Output the (x, y) coordinate of the center of the cell containing the given text.  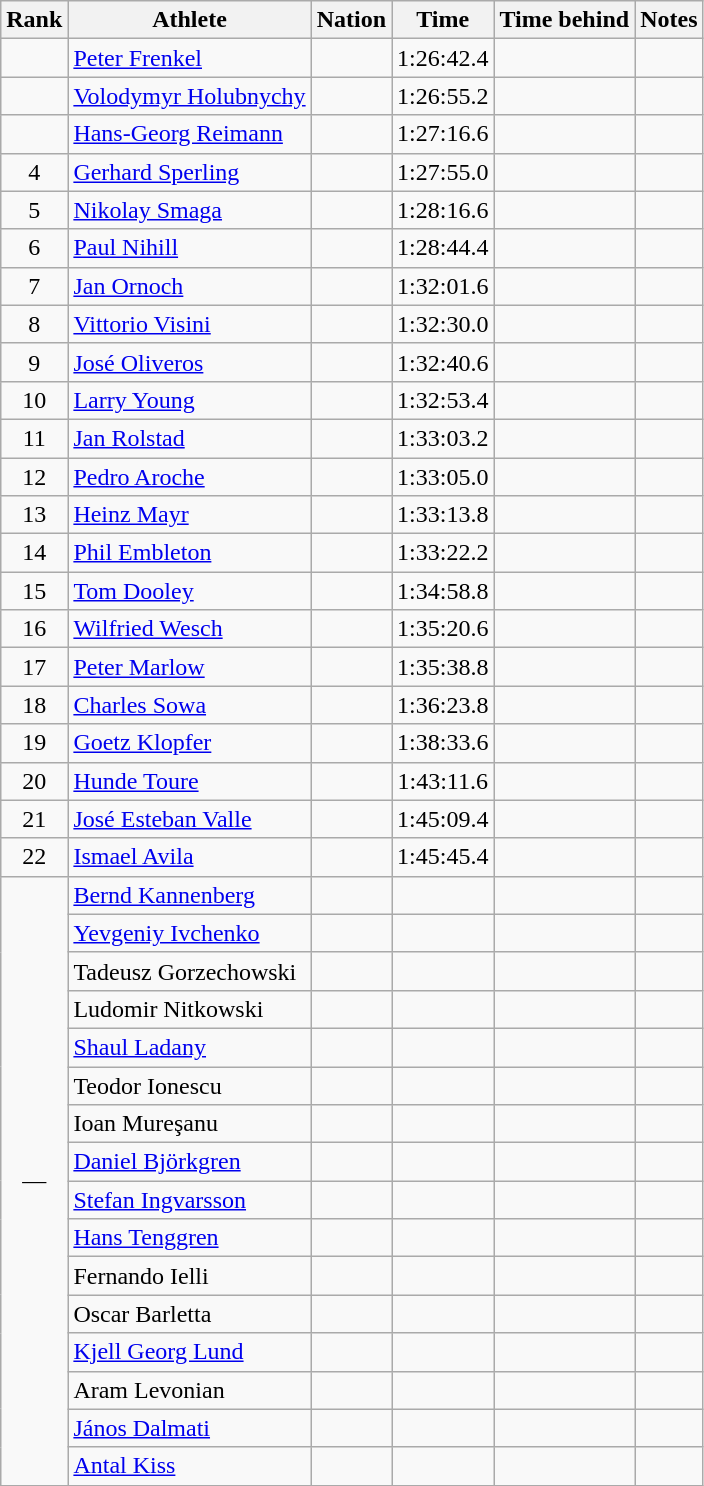
Vittorio Visini (190, 324)
Antal Kiss (190, 1466)
Paul Nihill (190, 248)
16 (34, 629)
Aram Levonian (190, 1390)
Jan Rolstad (190, 438)
21 (34, 819)
Heinz Mayr (190, 515)
1:32:01.6 (443, 286)
22 (34, 857)
Ioan Mureşanu (190, 1124)
1:43:11.6 (443, 781)
1:35:38.8 (443, 667)
Goetz Klopfer (190, 743)
1:27:16.6 (443, 134)
5 (34, 210)
1:32:30.0 (443, 324)
17 (34, 667)
Peter Marlow (190, 667)
8 (34, 324)
1:34:58.8 (443, 591)
7 (34, 286)
1:35:20.6 (443, 629)
Fernando Ielli (190, 1276)
Shaul Ladany (190, 1047)
Tom Dooley (190, 591)
Oscar Barletta (190, 1314)
Charles Sowa (190, 705)
1:26:42.4 (443, 58)
Yevgeniy Ivchenko (190, 933)
Larry Young (190, 400)
Pedro Aroche (190, 477)
Phil Embleton (190, 553)
Rank (34, 20)
Ismael Avila (190, 857)
Bernd Kannenberg (190, 895)
15 (34, 591)
Time behind (564, 20)
Ludomir Nitkowski (190, 1009)
Hans Tenggren (190, 1238)
1:28:16.6 (443, 210)
10 (34, 400)
Daniel Björkgren (190, 1162)
1:26:55.2 (443, 96)
18 (34, 705)
1:45:09.4 (443, 819)
1:28:44.4 (443, 248)
6 (34, 248)
Hans-Georg Reimann (190, 134)
9 (34, 362)
Hunde Toure (190, 781)
José Esteban Valle (190, 819)
1:45:45.4 (443, 857)
Jan Ornoch (190, 286)
11 (34, 438)
Gerhard Sperling (190, 172)
1:33:22.2 (443, 553)
Time (443, 20)
14 (34, 553)
1:32:40.6 (443, 362)
— (34, 1180)
1:33:05.0 (443, 477)
Volodymyr Holubnychy (190, 96)
Wilfried Wesch (190, 629)
12 (34, 477)
Athlete (190, 20)
20 (34, 781)
1:32:53.4 (443, 400)
Tadeusz Gorzechowski (190, 971)
Stefan Ingvarsson (190, 1200)
1:33:03.2 (443, 438)
13 (34, 515)
Nikolay Smaga (190, 210)
1:27:55.0 (443, 172)
János Dalmati (190, 1428)
19 (34, 743)
Kjell Georg Lund (190, 1352)
4 (34, 172)
José Oliveros (190, 362)
Teodor Ionescu (190, 1085)
1:36:23.8 (443, 705)
Nation (351, 20)
1:33:13.8 (443, 515)
Notes (669, 20)
1:38:33.6 (443, 743)
Peter Frenkel (190, 58)
